Provide the [x, y] coordinate of the cell's center where the given text is located.  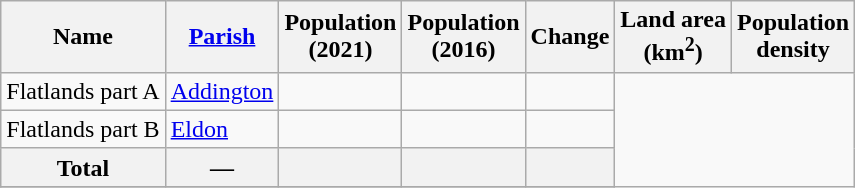
Population(2021) [340, 37]
Flatlands part A [83, 91]
Eldon [222, 129]
Populationdensity [792, 37]
Addington [222, 91]
Name [83, 37]
Total [83, 167]
Flatlands part B [83, 129]
Population(2016) [464, 37]
Parish [222, 37]
— [222, 167]
Change [570, 37]
Land area(km2) [674, 37]
